Locate the cell with the specified text and output its (X, Y) center coordinate. 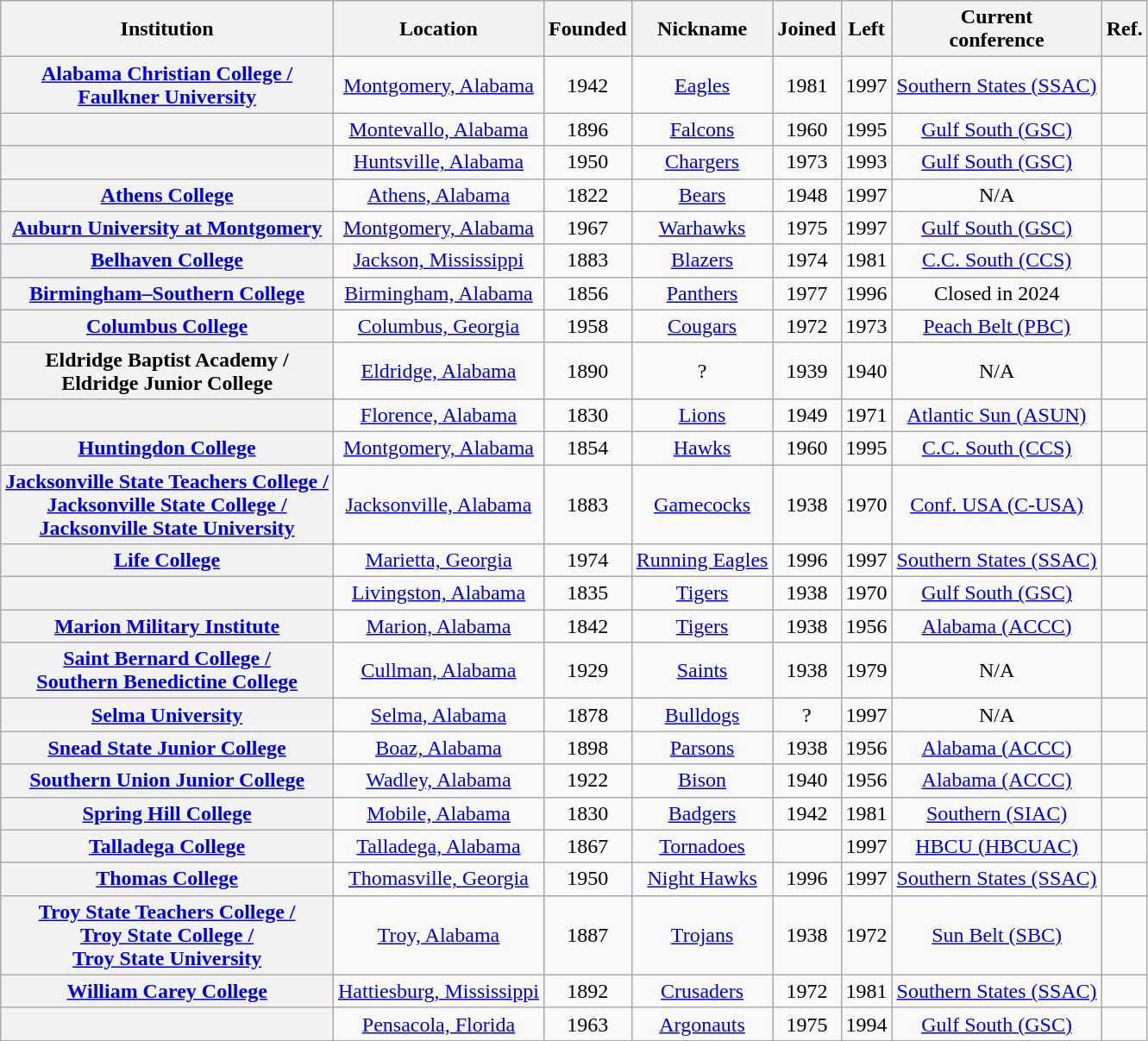
Tornadoes (702, 846)
1854 (587, 448)
Southern (SIAC) (997, 813)
Blazers (702, 260)
1971 (866, 415)
HBCU (HBCUAC) (997, 846)
Founded (587, 29)
1842 (587, 626)
1898 (587, 748)
Joined (807, 29)
Panthers (702, 293)
Atlantic Sun (ASUN) (997, 415)
Crusaders (702, 991)
Warhawks (702, 228)
Bears (702, 195)
Marion, Alabama (438, 626)
1929 (587, 671)
Mobile, Alabama (438, 813)
Eldridge, Alabama (438, 371)
1892 (587, 991)
Lions (702, 415)
Jacksonville State Teachers College /Jacksonville State College /Jacksonville State University (167, 504)
1890 (587, 371)
Huntingdon College (167, 448)
Night Hawks (702, 879)
1949 (807, 415)
Southern Union Junior College (167, 781)
Florence, Alabama (438, 415)
Talladega College (167, 846)
Running Eagles (702, 561)
1993 (866, 162)
William Carey College (167, 991)
1979 (866, 671)
Hawks (702, 448)
Talladega, Alabama (438, 846)
Eagles (702, 85)
Columbus College (167, 326)
Troy State Teachers College /Troy State College /Troy State University (167, 935)
1835 (587, 593)
Selma University (167, 715)
1958 (587, 326)
Conf. USA (C-USA) (997, 504)
Sun Belt (SBC) (997, 935)
Athens College (167, 195)
Peach Belt (PBC) (997, 326)
1967 (587, 228)
1878 (587, 715)
Belhaven College (167, 260)
Bulldogs (702, 715)
Snead State Junior College (167, 748)
Parsons (702, 748)
Badgers (702, 813)
Jackson, Mississippi (438, 260)
Gamecocks (702, 504)
Wadley, Alabama (438, 781)
Falcons (702, 129)
Nickname (702, 29)
Spring Hill College (167, 813)
Huntsville, Alabama (438, 162)
Athens, Alabama (438, 195)
Argonauts (702, 1024)
Jacksonville, Alabama (438, 504)
Ref. (1125, 29)
Saint Bernard College /Southern Benedictine College (167, 671)
1977 (807, 293)
1948 (807, 195)
Livingston, Alabama (438, 593)
Columbus, Georgia (438, 326)
Trojans (702, 935)
1963 (587, 1024)
1896 (587, 129)
Cougars (702, 326)
1994 (866, 1024)
1887 (587, 935)
Auburn University at Montgomery (167, 228)
Thomasville, Georgia (438, 879)
Marion Military Institute (167, 626)
Alabama Christian College /Faulkner University (167, 85)
Thomas College (167, 879)
Chargers (702, 162)
Eldridge Baptist Academy /Eldridge Junior College (167, 371)
Birmingham–Southern College (167, 293)
Marietta, Georgia (438, 561)
Birmingham, Alabama (438, 293)
Location (438, 29)
Left (866, 29)
Cullman, Alabama (438, 671)
Boaz, Alabama (438, 748)
1867 (587, 846)
Selma, Alabama (438, 715)
1922 (587, 781)
Hattiesburg, Mississippi (438, 991)
Currentconference (997, 29)
Bison (702, 781)
Pensacola, Florida (438, 1024)
1822 (587, 195)
1939 (807, 371)
Closed in 2024 (997, 293)
Montevallo, Alabama (438, 129)
Troy, Alabama (438, 935)
Saints (702, 671)
Institution (167, 29)
1856 (587, 293)
Life College (167, 561)
